Locate the cell with the specified text and output its [x, y] center coordinate. 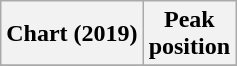
Chart (2019) [72, 34]
Peakposition [189, 34]
